Return [x, y] of the center of cell containing provided text 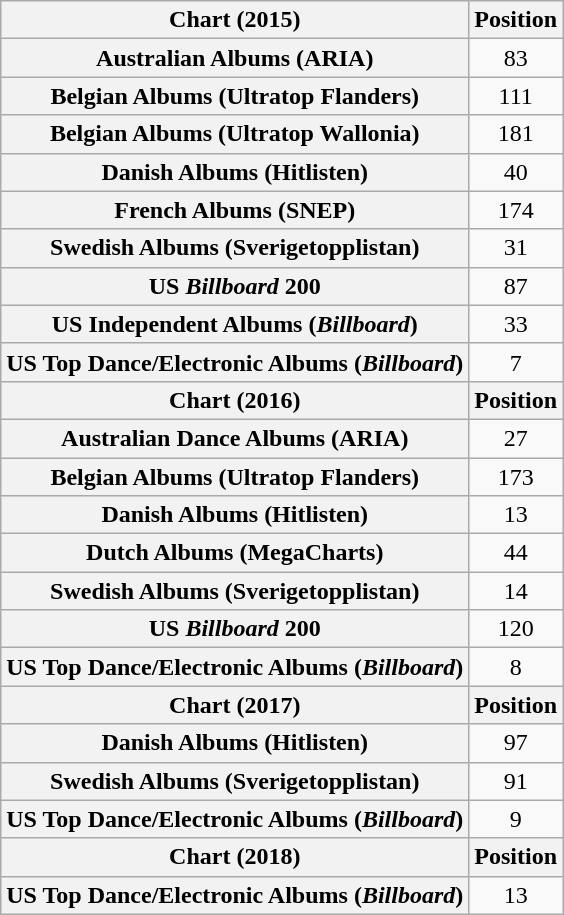
97 [516, 743]
87 [516, 286]
14 [516, 591]
31 [516, 248]
Australian Dance Albums (ARIA) [235, 438]
8 [516, 667]
Dutch Albums (MegaCharts) [235, 553]
111 [516, 96]
120 [516, 629]
9 [516, 819]
44 [516, 553]
174 [516, 210]
27 [516, 438]
Chart (2017) [235, 705]
French Albums (SNEP) [235, 210]
33 [516, 324]
7 [516, 362]
83 [516, 58]
181 [516, 134]
173 [516, 477]
US Independent Albums (Billboard) [235, 324]
Chart (2015) [235, 20]
Chart (2016) [235, 400]
40 [516, 172]
Australian Albums (ARIA) [235, 58]
Belgian Albums (Ultratop Wallonia) [235, 134]
Chart (2018) [235, 857]
91 [516, 781]
